Locate the cell with the specified text and output its [X, Y] center coordinate. 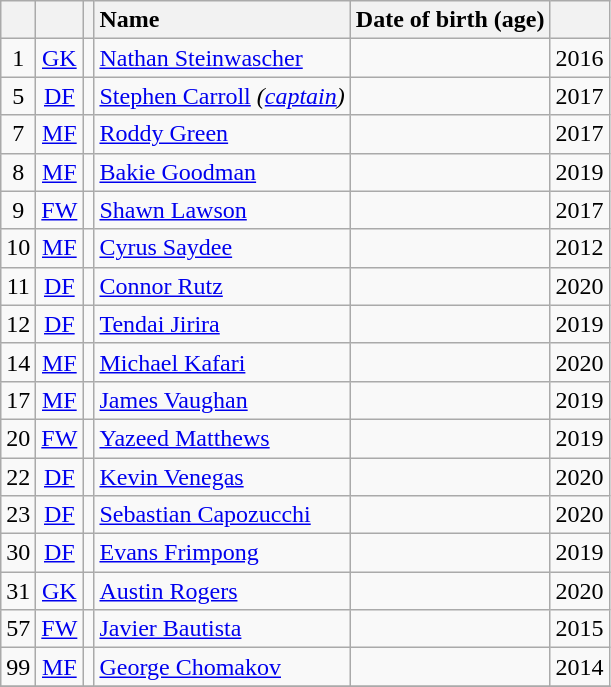
Roddy Green [222, 134]
Stephen Carroll (captain) [222, 96]
11 [18, 286]
Michael Kafari [222, 362]
23 [18, 515]
Connor Rutz [222, 286]
Date of birth (age) [450, 20]
22 [18, 477]
17 [18, 400]
Shawn Lawson [222, 210]
8 [18, 172]
1 [18, 58]
2015 [580, 629]
Evans Frimpong [222, 553]
7 [18, 134]
Kevin Venegas [222, 477]
Cyrus Saydee [222, 248]
George Chomakov [222, 667]
Sebastian Capozucchi [222, 515]
2012 [580, 248]
Javier Bautista [222, 629]
Nathan Steinwascher [222, 58]
Austin Rogers [222, 591]
14 [18, 362]
31 [18, 591]
9 [18, 210]
2014 [580, 667]
2016 [580, 58]
James Vaughan [222, 400]
12 [18, 324]
5 [18, 96]
Bakie Goodman [222, 172]
Name [222, 20]
99 [18, 667]
10 [18, 248]
Tendai Jirira [222, 324]
Yazeed Matthews [222, 438]
20 [18, 438]
30 [18, 553]
57 [18, 629]
